Search for the cell housing the specified text and yield its [X, Y] center coordinate. 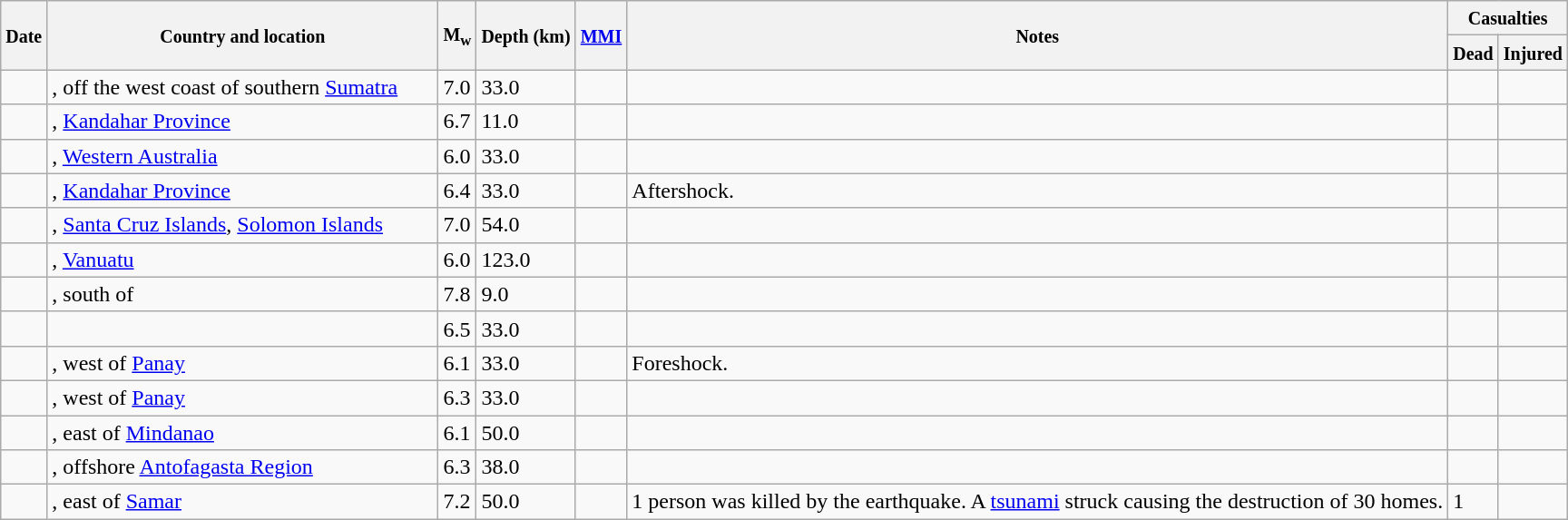
, east of Samar [243, 502]
Date [24, 35]
9.0 [526, 294]
Country and location [243, 35]
6.7 [457, 122]
1 person was killed by the earthquake. A tsunami struck causing the destruction of 30 homes. [1038, 502]
, Western Australia [243, 156]
, off the west coast of southern Sumatra [243, 87]
, east of Mindanao [243, 433]
Notes [1038, 35]
Casualties [1508, 18]
54.0 [526, 225]
, south of [243, 294]
7.2 [457, 502]
Aftershock. [1038, 191]
11.0 [526, 122]
Foreshock. [1038, 363]
6.5 [457, 329]
Injured [1533, 53]
, offshore Antofagasta Region [243, 467]
Dead [1474, 53]
MMI [601, 35]
123.0 [526, 260]
1 [1474, 502]
38.0 [526, 467]
7.8 [457, 294]
, Vanuatu [243, 260]
6.4 [457, 191]
Mw [457, 35]
Depth (km) [526, 35]
, Santa Cruz Islands, Solomon Islands [243, 225]
